Identify which cell holds the provided text, then report its (X, Y) central coordinate. 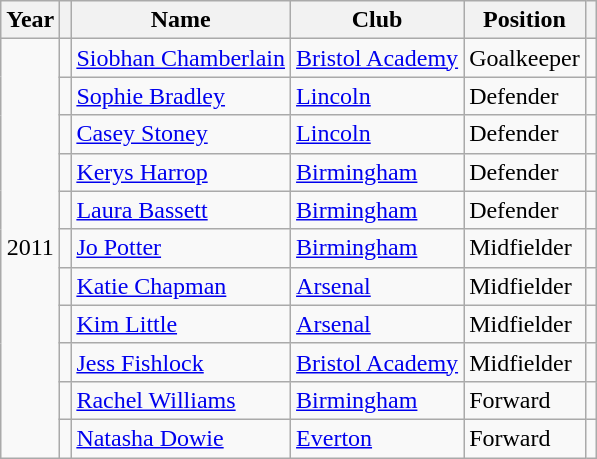
Everton (378, 438)
Kim Little (181, 324)
Laura Bassett (181, 210)
Sophie Bradley (181, 96)
Casey Stoney (181, 134)
2011 (30, 248)
Natasha Dowie (181, 438)
Goalkeeper (525, 58)
Siobhan Chamberlain (181, 58)
Jo Potter (181, 248)
Katie Chapman (181, 286)
Kerys Harrop (181, 172)
Position (525, 20)
Jess Fishlock (181, 362)
Club (378, 20)
Name (181, 20)
Year (30, 20)
Rachel Williams (181, 400)
